Find where the given text appears and provide that cell's center as [X, Y] coordinate. 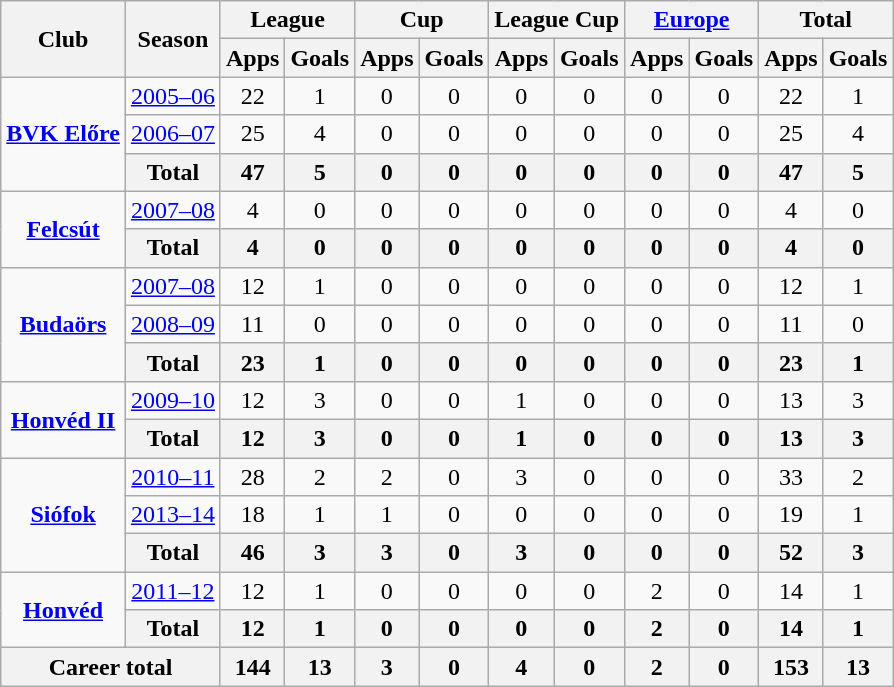
Season [172, 39]
2013–14 [172, 515]
2005–06 [172, 96]
Felcsút [64, 229]
46 [252, 553]
Honvéd II [64, 419]
Cup [422, 20]
Siófok [64, 515]
League [287, 20]
Club [64, 39]
2008–09 [172, 324]
2009–10 [172, 400]
2011–12 [172, 591]
153 [791, 667]
Honvéd [64, 610]
2006–07 [172, 134]
Europe [692, 20]
144 [252, 667]
BVK Előre [64, 134]
League Cup [557, 20]
Budaörs [64, 324]
18 [252, 515]
Career total [111, 667]
28 [252, 477]
33 [791, 477]
2010–11 [172, 477]
52 [791, 553]
19 [791, 515]
